Output the (X, Y) coordinate of the center of the cell containing the given text.  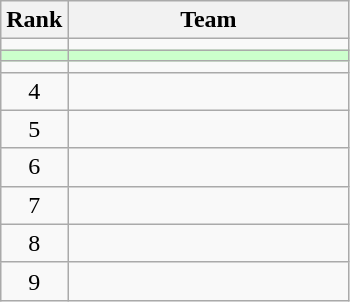
7 (34, 205)
6 (34, 167)
Team (208, 20)
8 (34, 243)
Rank (34, 20)
5 (34, 129)
9 (34, 281)
4 (34, 91)
